Determine the (X, Y) coordinate at the center of the cell enclosing the given text.  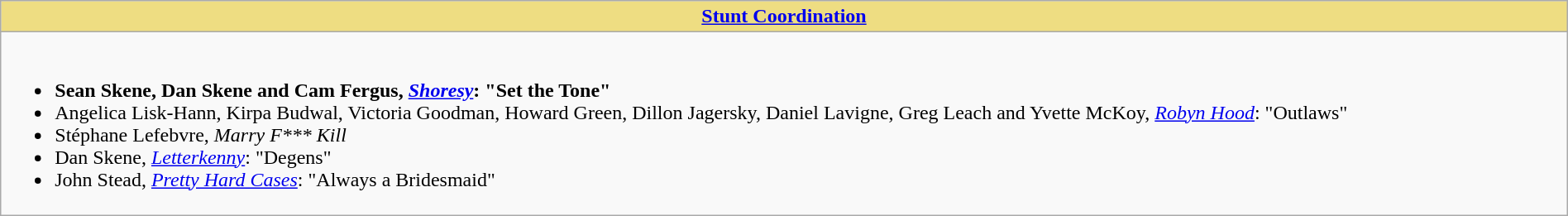
Stunt Coordination (784, 17)
